Find where the given text appears and provide that cell's center as (x, y) coordinate. 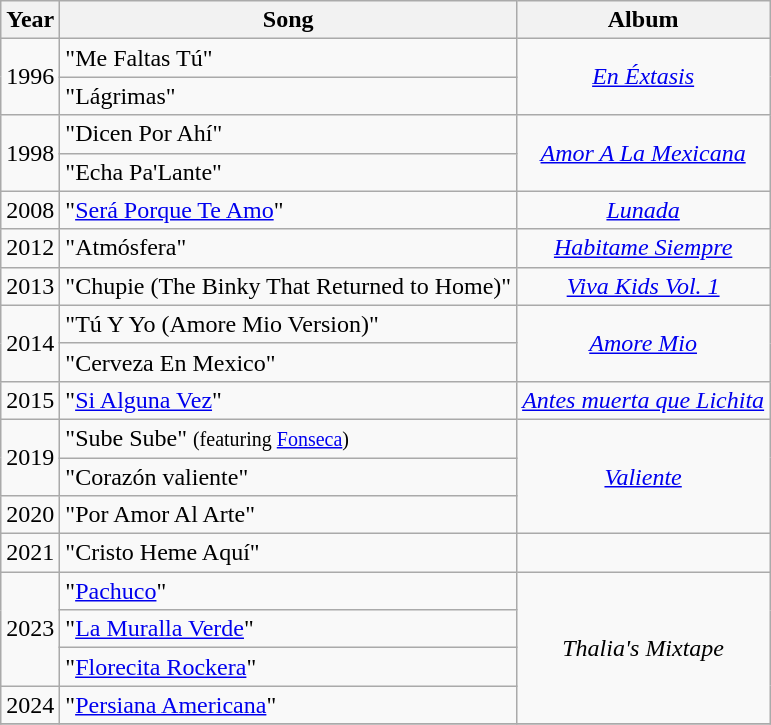
2023 (30, 629)
2019 (30, 457)
"Tú Y Yo (Amore Mio Version)" (288, 324)
"Dicen Por Ahí" (288, 134)
Song (288, 20)
"La Muralla Verde" (288, 629)
2012 (30, 248)
"Me Faltas Tú" (288, 58)
2008 (30, 210)
2024 (30, 705)
Album (644, 20)
Amor A La Mexicana (644, 153)
1996 (30, 77)
"Sube Sube" (featuring Fonseca) (288, 438)
Antes muerta que Lichita (644, 400)
"Echa Pa'Lante" (288, 172)
2020 (30, 515)
"Pachuco" (288, 591)
2021 (30, 553)
En Éxtasis (644, 77)
"Cristo Heme Aquí" (288, 553)
2014 (30, 343)
Habitame Siempre (644, 248)
"Persiana Americana" (288, 705)
Thalia's Mixtape (644, 648)
"Si Alguna Vez" (288, 400)
"Chupie (The Binky That Returned to Home)" (288, 286)
Valiente (644, 476)
Amore Mio (644, 343)
Viva Kids Vol. 1 (644, 286)
"Florecita Rockera" (288, 667)
"Lágrimas" (288, 96)
"Por Amor Al Arte" (288, 515)
Lunada (644, 210)
"Será Porque Te Amo" (288, 210)
2015 (30, 400)
"Cerveza En Mexico" (288, 362)
"Atmósfera" (288, 248)
1998 (30, 153)
Year (30, 20)
"Corazón valiente" (288, 477)
2013 (30, 286)
